Provide the (X, Y) coordinate of the cell's center where the given text is located.  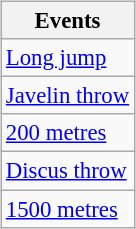
1500 metres (67, 209)
200 metres (67, 133)
Long jump (67, 58)
Events (67, 21)
Discus throw (67, 171)
Javelin throw (67, 96)
